Detect which cell encompasses the target text, then output its (x, y) center coordinate. 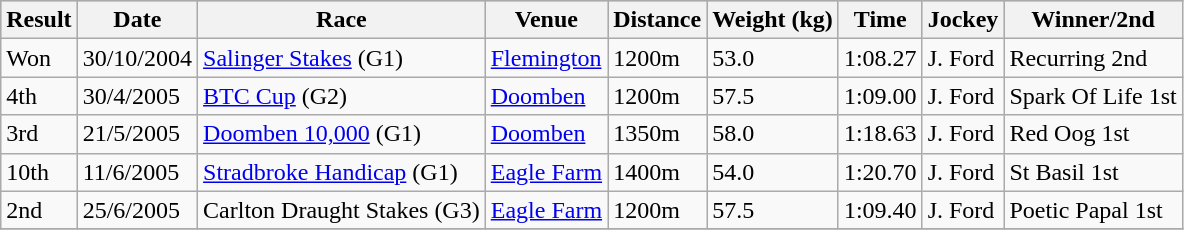
Doomben 10,000 (G1) (342, 134)
2nd (39, 210)
30/4/2005 (137, 96)
53.0 (773, 58)
Distance (658, 20)
11/6/2005 (137, 172)
58.0 (773, 134)
30/10/2004 (137, 58)
Winner/2nd (1093, 20)
1:20.70 (880, 172)
1:08.27 (880, 58)
10th (39, 172)
Won (39, 58)
Date (137, 20)
Jockey (963, 20)
25/6/2005 (137, 210)
Recurring 2nd (1093, 58)
Weight (kg) (773, 20)
21/5/2005 (137, 134)
Red Oog 1st (1093, 134)
BTC Cup (G2) (342, 96)
54.0 (773, 172)
3rd (39, 134)
Venue (546, 20)
1350m (658, 134)
Time (880, 20)
Poetic Papal 1st (1093, 210)
St Basil 1st (1093, 172)
Carlton Draught Stakes (G3) (342, 210)
Spark Of Life 1st (1093, 96)
Stradbroke Handicap (G1) (342, 172)
Result (39, 20)
1400m (658, 172)
1:09.00 (880, 96)
1:18.63 (880, 134)
1:09.40 (880, 210)
Flemington (546, 58)
Race (342, 20)
4th (39, 96)
Salinger Stakes (G1) (342, 58)
